For the text-containing cell, return its midpoint in [X, Y] coordinate format. 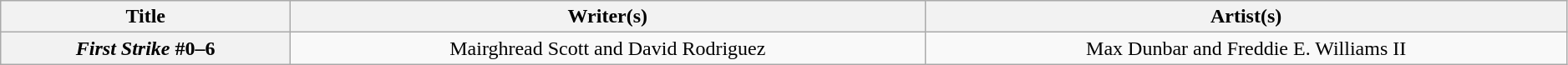
First Strike #0–6 [145, 48]
Mairghread Scott and David Rodriguez [608, 48]
Writer(s) [608, 17]
Title [145, 17]
Max Dunbar and Freddie E. Williams II [1246, 48]
Artist(s) [1246, 17]
